Pinpoint the cell where the given text exists, returning its (X, Y) midpoint coordinate. 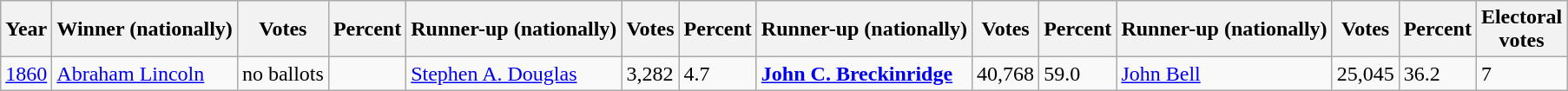
no ballots (283, 74)
Year (26, 29)
59.0 (1078, 74)
Abraham Lincoln (145, 74)
7 (1521, 74)
4.7 (717, 74)
1860 (26, 74)
Electoralvotes (1521, 29)
John Bell (1224, 74)
Stephen A. Douglas (514, 74)
John C. Breckinridge (864, 74)
3,282 (650, 74)
25,045 (1365, 74)
Winner (nationally) (145, 29)
36.2 (1438, 74)
40,768 (1005, 74)
